Pinpoint the cell where the given text exists, returning its (X, Y) midpoint coordinate. 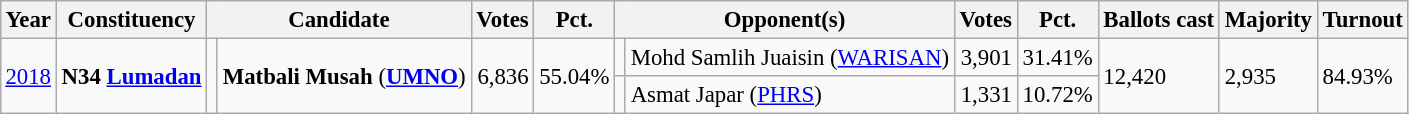
10.72% (1058, 95)
Majority (1268, 20)
1,331 (986, 95)
Opponent(s) (785, 20)
84.93% (1362, 76)
2018 (28, 76)
12,420 (1158, 76)
Matbali Musah (UMNO) (344, 76)
6,836 (502, 76)
3,901 (986, 57)
2,935 (1268, 76)
Asmat Japar (PHRS) (790, 95)
Mohd Samlih Juaisin (WARISAN) (790, 57)
Year (28, 20)
Constituency (131, 20)
Ballots cast (1158, 20)
Candidate (339, 20)
55.04% (574, 76)
Turnout (1362, 20)
N34 Lumadan (131, 76)
31.41% (1058, 57)
